From the cell containing the given text, extract its center point as (X, Y) coordinate. 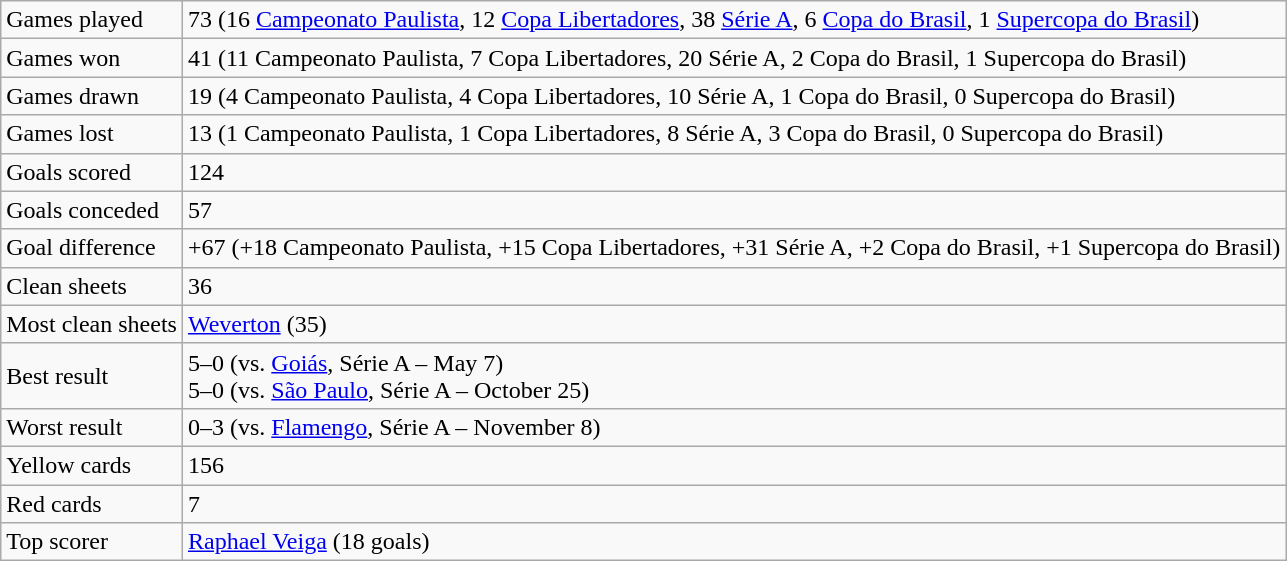
Most clean sheets (92, 324)
Weverton (35) (734, 324)
5–0 (vs. Goiás, Série A – May 7) 5–0 (vs. São Paulo, Série A – October 25) (734, 376)
41 (11 Campeonato Paulista, 7 Copa Libertadores, 20 Série A, 2 Copa do Brasil, 1 Supercopa do Brasil) (734, 58)
Top scorer (92, 542)
Games drawn (92, 96)
Games played (92, 20)
Goals scored (92, 172)
Games won (92, 58)
Red cards (92, 503)
36 (734, 286)
+67 (+18 Campeonato Paulista, +15 Copa Libertadores, +31 Série A, +2 Copa do Brasil, +1 Supercopa do Brasil) (734, 248)
Games lost (92, 134)
Worst result (92, 427)
19 (4 Campeonato Paulista, 4 Copa Libertadores, 10 Série A, 1 Copa do Brasil, 0 Supercopa do Brasil) (734, 96)
73 (16 Campeonato Paulista, 12 Copa Libertadores, 38 Série A, 6 Copa do Brasil, 1 Supercopa do Brasil) (734, 20)
124 (734, 172)
0–3 (vs. Flamengo, Série A – November 8) (734, 427)
7 (734, 503)
Clean sheets (92, 286)
156 (734, 465)
Raphael Veiga (18 goals) (734, 542)
Goal difference (92, 248)
13 (1 Campeonato Paulista, 1 Copa Libertadores, 8 Série A, 3 Copa do Brasil, 0 Supercopa do Brasil) (734, 134)
Goals conceded (92, 210)
Best result (92, 376)
Yellow cards (92, 465)
57 (734, 210)
